Find where the given text appears and provide that cell's center as [X, Y] coordinate. 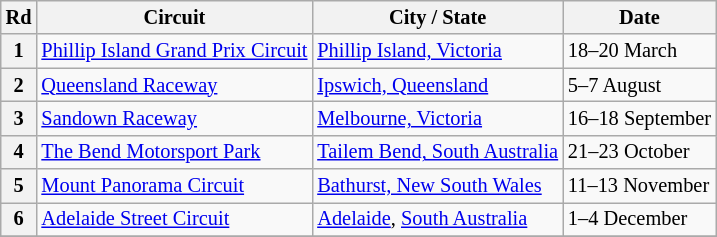
1–4 December [640, 219]
Sandown Raceway [174, 118]
3 [19, 118]
16–18 September [640, 118]
The Bend Motorsport Park [174, 152]
21–23 October [640, 152]
Circuit [174, 17]
Rd [19, 17]
5 [19, 186]
Ipswich, Queensland [438, 85]
Adelaide Street Circuit [174, 219]
2 [19, 85]
11–13 November [640, 186]
Bathurst, New South Wales [438, 186]
Melbourne, Victoria [438, 118]
Tailem Bend, South Australia [438, 152]
6 [19, 219]
Phillip Island Grand Prix Circuit [174, 51]
18–20 March [640, 51]
City / State [438, 17]
1 [19, 51]
Date [640, 17]
Phillip Island, Victoria [438, 51]
Mount Panorama Circuit [174, 186]
4 [19, 152]
5–7 August [640, 85]
Adelaide, South Australia [438, 219]
Queensland Raceway [174, 85]
